Return (x, y) of the center of cell containing provided text 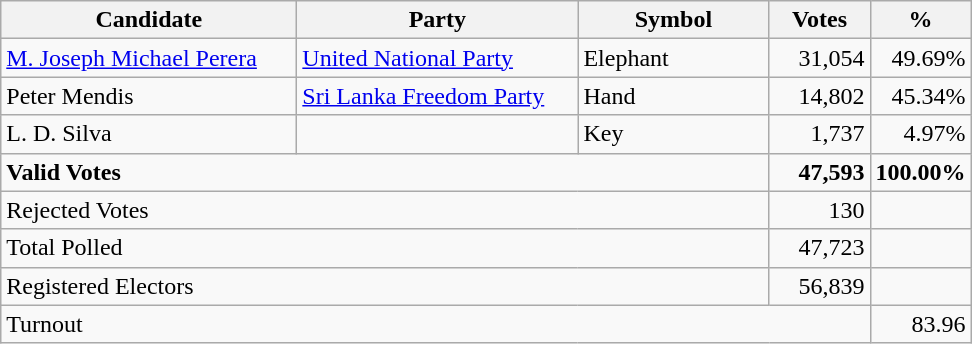
Rejected Votes (385, 210)
45.34% (920, 96)
Party (438, 20)
L. D. Silva (149, 134)
Candidate (149, 20)
83.96 (920, 324)
4.97% (920, 134)
31,054 (820, 58)
Turnout (436, 324)
Sri Lanka Freedom Party (438, 96)
130 (820, 210)
47,723 (820, 248)
Valid Votes (385, 172)
Total Polled (385, 248)
Registered Electors (385, 286)
Votes (820, 20)
M. Joseph Michael Perera (149, 58)
Key (674, 134)
14,802 (820, 96)
United National Party (438, 58)
56,839 (820, 286)
Hand (674, 96)
1,737 (820, 134)
Peter Mendis (149, 96)
47,593 (820, 172)
Elephant (674, 58)
49.69% (920, 58)
100.00% (920, 172)
% (920, 20)
Symbol (674, 20)
